Detect which cell encompasses the target text, then output its [x, y] center coordinate. 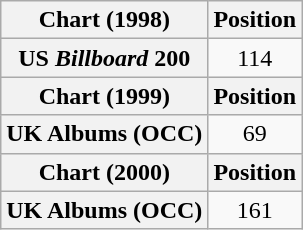
114 [255, 58]
Chart (1998) [104, 20]
Chart (2000) [104, 172]
Chart (1999) [104, 96]
69 [255, 134]
161 [255, 210]
US Billboard 200 [104, 58]
